Pinpoint the cell where the given text exists, returning its (x, y) midpoint coordinate. 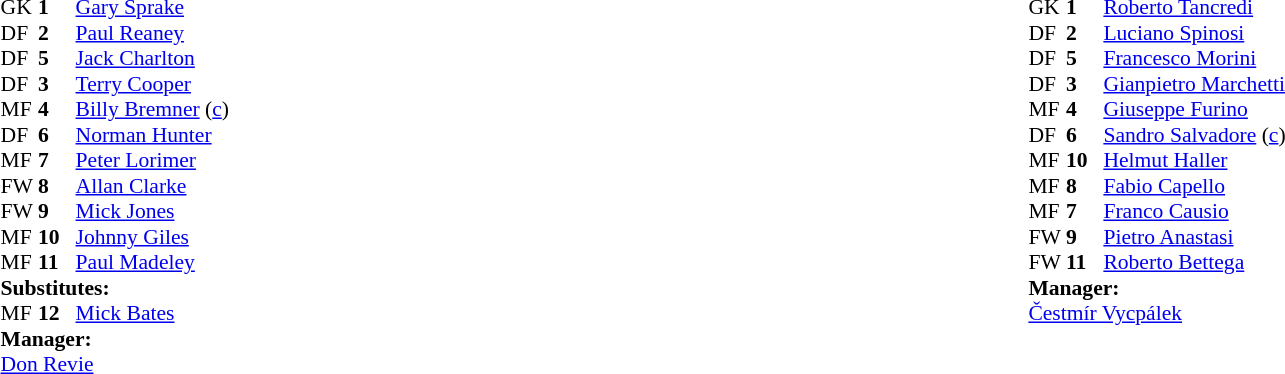
Giuseppe Furino (1194, 109)
Roberto Bettega (1194, 263)
Mick Jones (152, 211)
Jack Charlton (152, 59)
Terry Cooper (152, 84)
Francesco Morini (1194, 59)
Pietro Anastasi (1194, 237)
Peter Lorimer (152, 161)
Gianpietro Marchetti (1194, 84)
Luciano Spinosi (1194, 33)
Čestmír Vycpálek (1156, 313)
Mick Bates (152, 313)
Billy Bremner (c) (152, 109)
Substitutes: (115, 288)
Paul Reaney (152, 33)
Sandro Salvadore (c) (1194, 135)
12 (57, 313)
Franco Causio (1194, 211)
Paul Madeley (152, 263)
Norman Hunter (152, 135)
Helmut Haller (1194, 161)
Fabio Capello (1194, 186)
Johnny Giles (152, 237)
Allan Clarke (152, 186)
